Detect which cell encompasses the target text, then output its [X, Y] center coordinate. 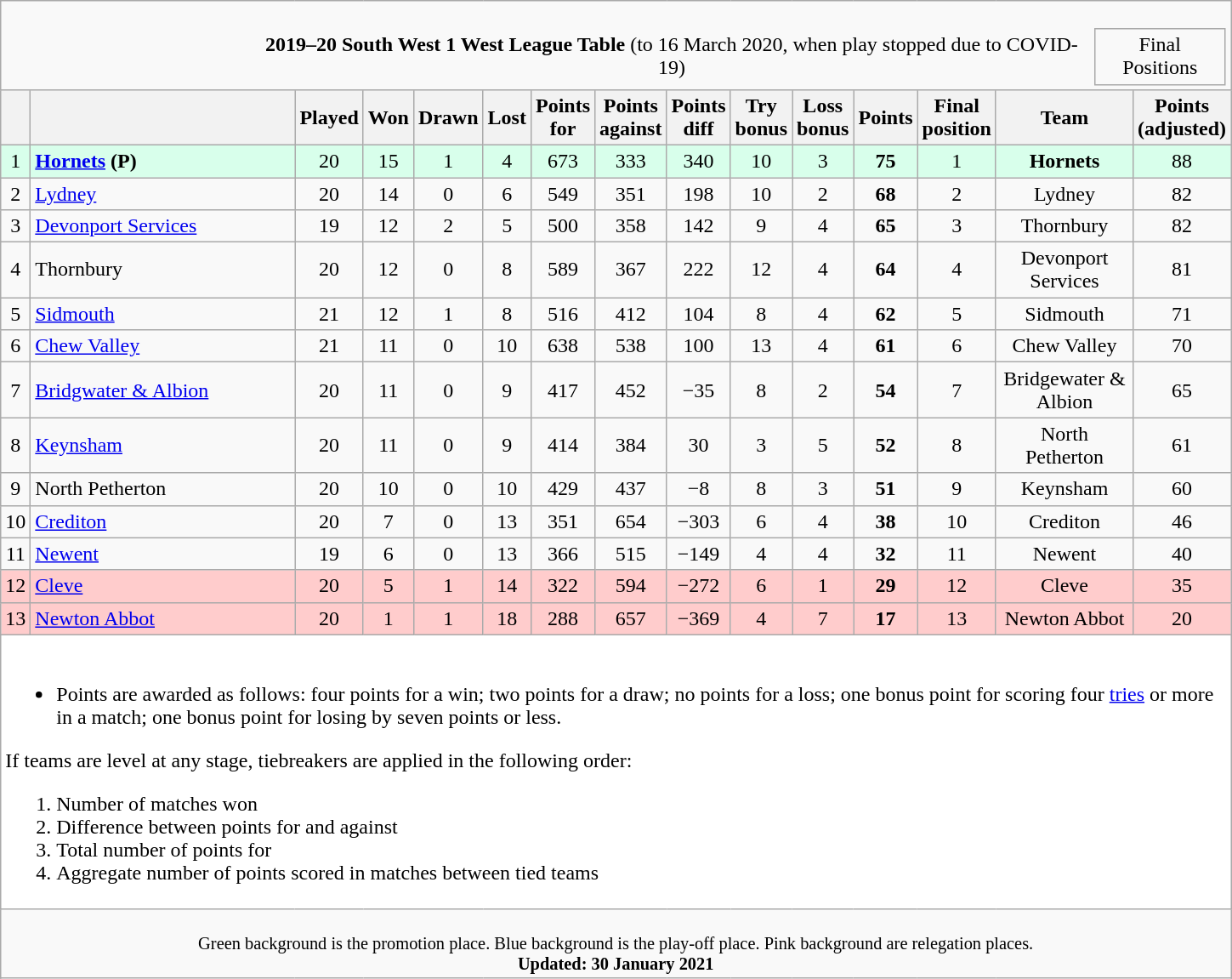
52 [886, 446]
−303 [699, 521]
32 [886, 554]
384 [631, 446]
54 [886, 390]
88 [1182, 161]
594 [631, 586]
142 [699, 226]
Green background is the promotion place. Blue background is the play-off place. Pink background are relegation places. Updated: 30 January 2021 [616, 944]
412 [631, 314]
Points for [563, 117]
64 [886, 270]
35 [1182, 586]
2019–20 South West 1 West League Table (to 16 March 2020, when play stopped due to COVID-19) [672, 56]
68 [886, 193]
Drawn [448, 117]
333 [631, 161]
673 [563, 161]
Final position [957, 117]
−369 [699, 618]
Hornets [1065, 161]
−35 [699, 390]
222 [699, 270]
429 [563, 489]
62 [886, 314]
515 [631, 554]
29 [886, 586]
81 [1182, 270]
288 [563, 618]
657 [631, 618]
17 [886, 618]
Team [1065, 117]
589 [563, 270]
549 [563, 193]
Lost [507, 117]
417 [563, 390]
Hornets (P) [163, 161]
Try bonus [761, 117]
2019–20 South West 1 West League Table (to 16 March 2020, when play stopped due to COVID-19) Final Positions [616, 46]
366 [563, 554]
−272 [699, 586]
Bridgewater & Albion [1065, 390]
452 [631, 390]
38 [886, 521]
70 [1182, 346]
500 [563, 226]
358 [631, 226]
30 [699, 446]
Won [388, 117]
414 [563, 446]
538 [631, 346]
340 [699, 161]
18 [507, 618]
71 [1182, 314]
60 [1182, 489]
654 [631, 521]
75 [886, 161]
198 [699, 193]
Points diff [699, 117]
Points against [631, 117]
15 [388, 161]
Played [329, 117]
−8 [699, 489]
322 [563, 586]
437 [631, 489]
100 [699, 346]
Final Positions [1160, 56]
Loss bonus [823, 117]
Points [886, 117]
638 [563, 346]
104 [699, 314]
Points(adjusted) [1182, 117]
−149 [699, 554]
51 [886, 489]
367 [631, 270]
516 [563, 314]
46 [1182, 521]
40 [1182, 554]
Bridgwater & Albion [163, 390]
